Capture the cell that displays the provided text and extract its [X, Y] central coordinate. 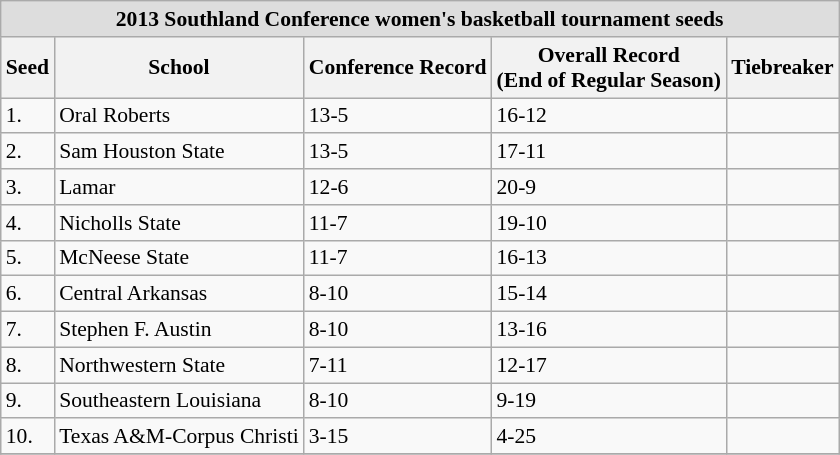
5. [28, 258]
Tiebreaker [782, 68]
7-11 [398, 365]
Northwestern State [179, 365]
4. [28, 223]
2013 Southland Conference women's basketball tournament seeds [420, 19]
Nicholls State [179, 223]
17-11 [608, 152]
19-10 [608, 223]
1. [28, 116]
Sam Houston State [179, 152]
13-16 [608, 330]
8. [28, 365]
Conference Record [398, 68]
16-12 [608, 116]
2. [28, 152]
3-15 [398, 437]
7. [28, 330]
Southeastern Louisiana [179, 401]
Stephen F. Austin [179, 330]
20-9 [608, 187]
Seed [28, 68]
Oral Roberts [179, 116]
3. [28, 187]
10. [28, 437]
Lamar [179, 187]
Texas A&M-Corpus Christi [179, 437]
Overall Record (End of Regular Season) [608, 68]
Central Arkansas [179, 294]
School [179, 68]
15-14 [608, 294]
12-17 [608, 365]
9. [28, 401]
12-6 [398, 187]
6. [28, 294]
McNeese State [179, 258]
4-25 [608, 437]
16-13 [608, 258]
9-19 [608, 401]
